Output the (X, Y) coordinate of the center of the cell containing the given text.  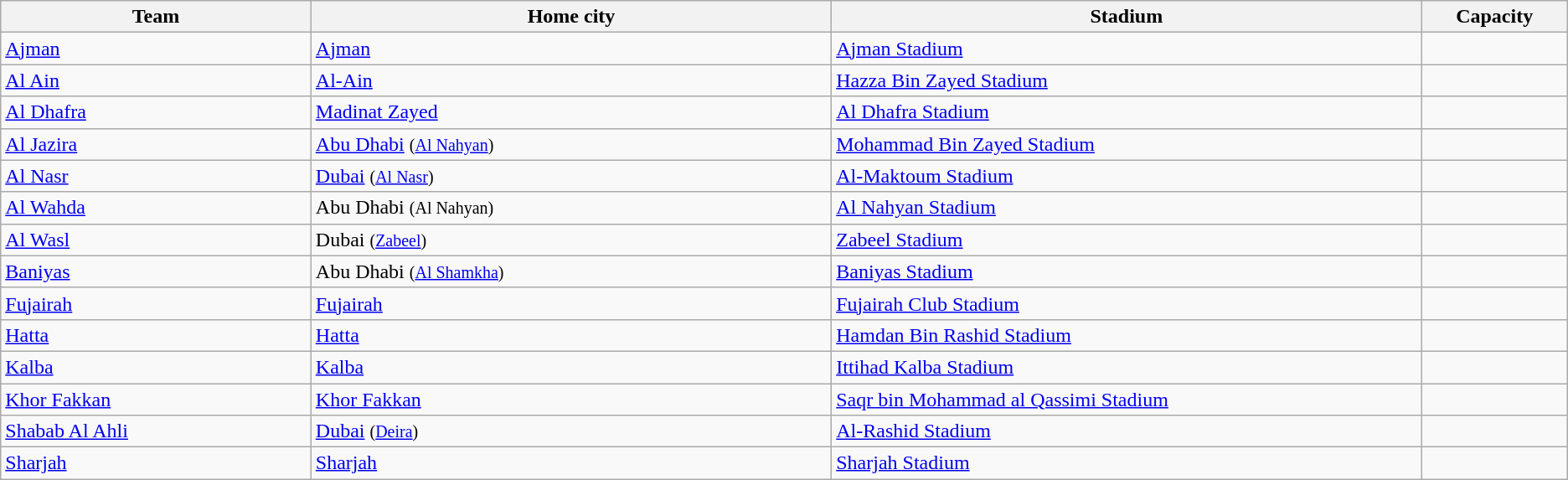
Al Dhafra (156, 112)
Abu Dhabi (Al Shamkha) (571, 271)
Stadium (1127, 17)
Al Dhafra Stadium (1127, 112)
Ittihad Kalba Stadium (1127, 367)
Home city (571, 17)
Al Wahda (156, 208)
Hamdan Bin Rashid Stadium (1127, 335)
Al Nasr (156, 176)
Al-Maktoum Stadium (1127, 176)
Dubai (Zabeel) (571, 240)
Al Nahyan Stadium (1127, 208)
Al Ain (156, 80)
Al-Rashid Stadium (1127, 431)
Mohammad Bin Zayed Stadium (1127, 144)
Dubai (Al Nasr) (571, 176)
Al Wasl (156, 240)
Dubai (Deira) (571, 431)
Baniyas Stadium (1127, 271)
Zabeel Stadium (1127, 240)
Al Jazira (156, 144)
Hazza Bin Zayed Stadium (1127, 80)
Sharjah Stadium (1127, 463)
Saqr bin Mohammad al Qassimi Stadium (1127, 400)
Team (156, 17)
Ajman Stadium (1127, 49)
Shabab Al Ahli (156, 431)
Baniyas (156, 271)
Fujairah Club Stadium (1127, 303)
Al-Ain (571, 80)
Capacity (1494, 17)
Madinat Zayed (571, 112)
